Scan for the cell matching the given text and deliver its [x, y] coordinate at center. 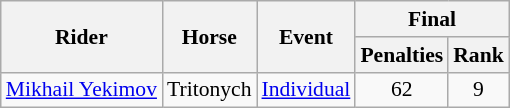
9 [478, 90]
62 [402, 90]
Horse [209, 36]
Penalties [402, 55]
Mikhail Yekimov [82, 90]
Final [432, 19]
Individual [306, 90]
Rank [478, 55]
Event [306, 36]
Tritonych [209, 90]
Rider [82, 36]
